Identify which cell holds the provided text, then report its [x, y] central coordinate. 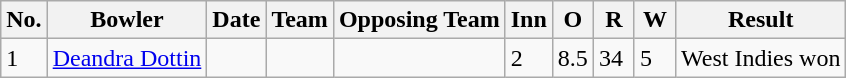
W [654, 20]
West Indies won [760, 58]
O [572, 20]
8.5 [572, 58]
Date [236, 20]
Bowler [127, 20]
No. [24, 20]
Deandra Dottin [127, 58]
Opposing Team [419, 20]
Result [760, 20]
R [614, 20]
34 [614, 58]
Team [300, 20]
1 [24, 58]
Inn [528, 20]
2 [528, 58]
5 [654, 58]
